Search for the cell housing the specified text and yield its [x, y] center coordinate. 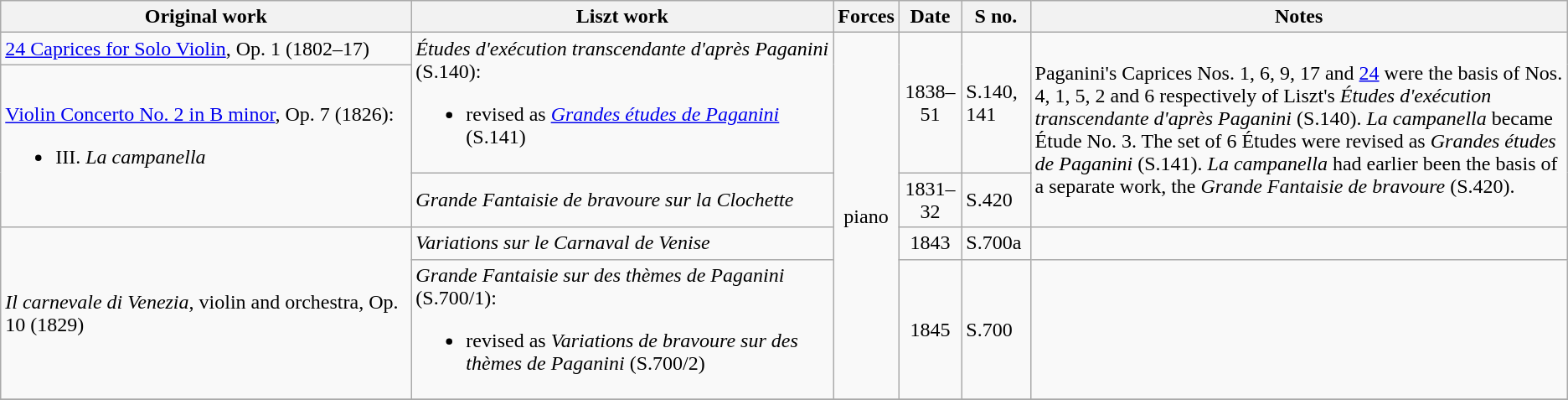
Date [930, 17]
Original work [206, 17]
S.700a [996, 243]
piano [866, 216]
Forces [866, 17]
1831–32 [930, 200]
Grande Fantaisie de bravoure sur la Clochette [622, 200]
Il carnevale di Venezia, violin and orchestra, Op. 10 (1829) [206, 314]
S no. [996, 17]
S.700 [996, 329]
Liszt work [622, 17]
1845 [930, 329]
Notes [1298, 17]
1838–51 [930, 102]
S.420 [996, 200]
Variations sur le Carnaval de Venise [622, 243]
24 Caprices for Solo Violin, Op. 1 (1802–17) [206, 49]
S.140, 141 [996, 102]
1843 [930, 243]
Études d'exécution transcendante d'après Paganini (S.140):revised as Grandes études de Paganini (S.141) [622, 102]
Violin Concerto No. 2 in B minor, Op. 7 (1826):III. La campanella [206, 146]
Grande Fantaisie sur des thèmes de Paganini (S.700/1):revised as Variations de bravoure sur des thèmes de Paganini (S.700/2) [622, 329]
